Scan for the cell matching the given text and deliver its [X, Y] coordinate at center. 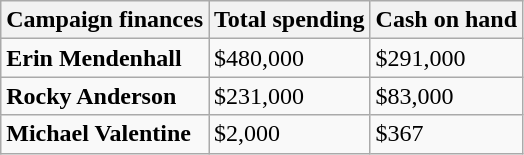
$480,000 [289, 58]
Michael Valentine [105, 134]
Campaign finances [105, 20]
$291,000 [446, 58]
Rocky Anderson [105, 96]
$2,000 [289, 134]
$83,000 [446, 96]
Erin Mendenhall [105, 58]
Cash on hand [446, 20]
$367 [446, 134]
Total spending [289, 20]
$231,000 [289, 96]
